Output the [x, y] coordinate of the center of the cell containing the given text.  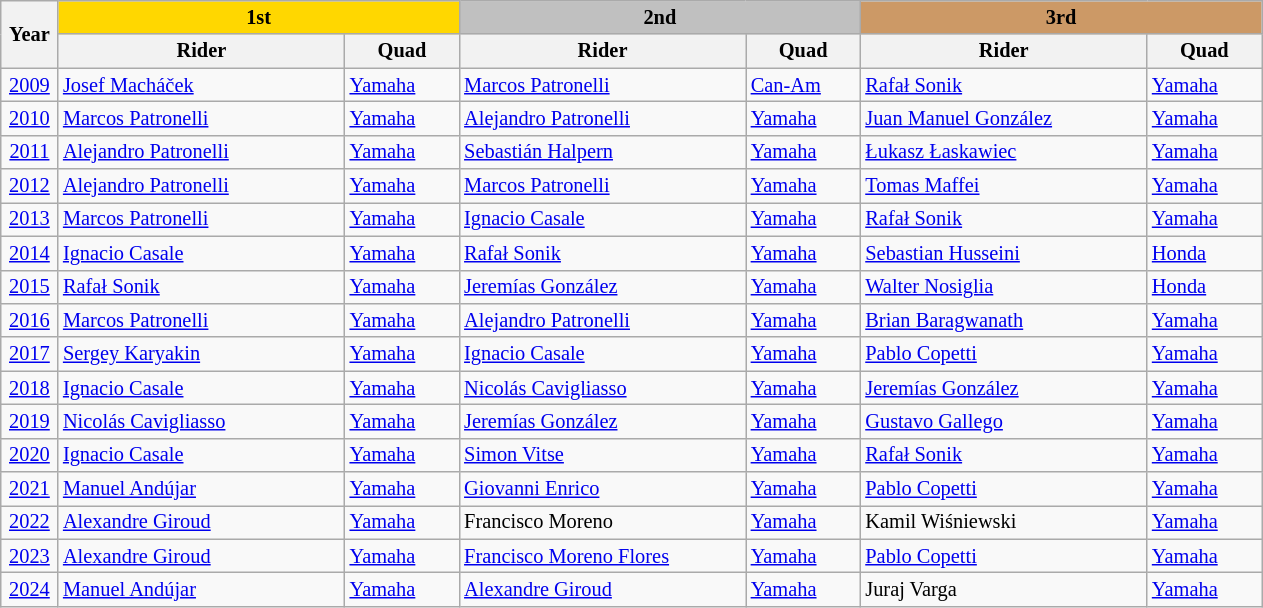
Gustavo Gallego [1004, 421]
Tomas Maffei [1004, 186]
2018 [30, 388]
2010 [30, 118]
Francisco Moreno Flores [602, 556]
Brian Baragwanath [1004, 320]
Year [30, 34]
Sergey Karyakin [202, 354]
Sebastián Halpern [602, 152]
2023 [30, 556]
Giovanni Enrico [602, 489]
Łukasz Łaskawiec [1004, 152]
2013 [30, 219]
Juraj Varga [1004, 589]
Juan Manuel González [1004, 118]
Simon Vitse [602, 455]
2015 [30, 287]
Kamil Wiśniewski [1004, 522]
Francisco Moreno [602, 522]
2019 [30, 421]
2022 [30, 522]
2nd [660, 17]
2011 [30, 152]
Josef Macháček [202, 85]
2017 [30, 354]
2021 [30, 489]
Sebastian Husseini [1004, 253]
Can-Am [804, 85]
3rd [1060, 17]
2016 [30, 320]
1st [258, 17]
2024 [30, 589]
2020 [30, 455]
Walter Nosiglia [1004, 287]
2014 [30, 253]
2009 [30, 85]
2012 [30, 186]
